From the cell containing the given text, extract its center point as (X, Y) coordinate. 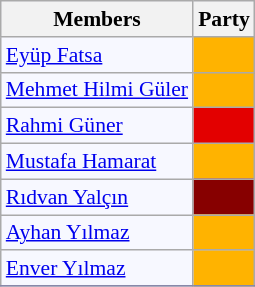
Mustafa Hamarat (97, 162)
Ayhan Yılmaz (97, 233)
Mehmet Hilmi Güler (97, 90)
Rahmi Güner (97, 126)
Party (224, 19)
Members (97, 19)
Rıdvan Yalçın (97, 197)
Enver Yılmaz (97, 269)
Eyüp Fatsa (97, 55)
